Scan for the cell matching the given text and deliver its [X, Y] coordinate at center. 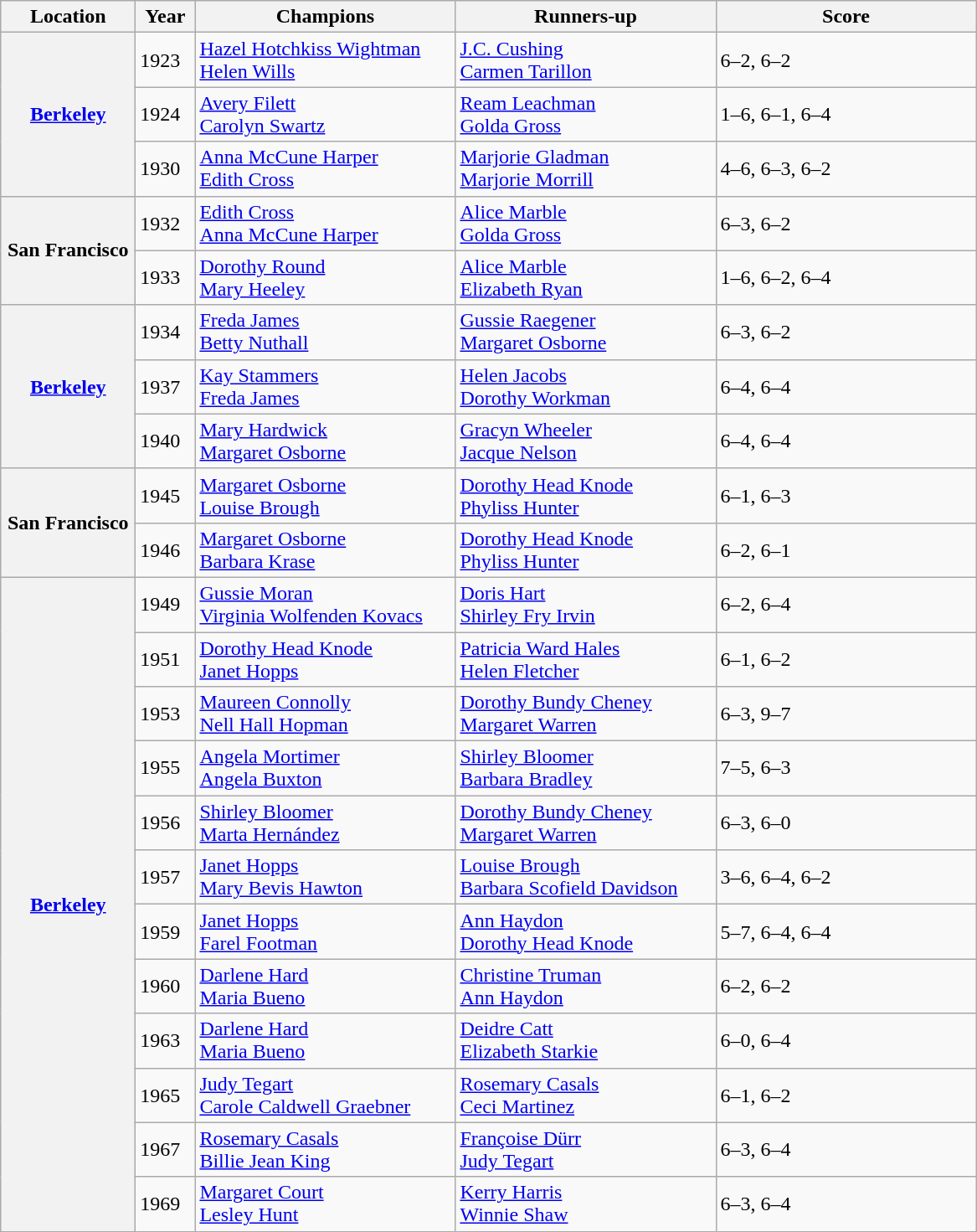
Alice Marble Golda Gross [586, 223]
Gussie Raegener Margaret Osborne [586, 332]
Alice Marble Elizabeth Ryan [586, 278]
1933 [166, 278]
Angela Mortimer Angela Buxton [325, 769]
Louise Brough Barbara Scofield Davidson [586, 878]
6–0, 6–4 [846, 1040]
1946 [166, 549]
Marjorie Gladman Marjorie Morrill [586, 169]
Kerry Harris Winnie Shaw [586, 1204]
5–7, 6–4, 6–4 [846, 931]
Maureen Connolly Nell Hall Hopman [325, 714]
1932 [166, 223]
6–3, 9–7 [846, 714]
Helen Jacobs Dorothy Workman [586, 387]
Kay Stammers Freda James [325, 387]
Margaret Osborne Barbara Krase [325, 549]
Location [69, 17]
1951 [166, 658]
Shirley Bloomer Barbara Bradley [586, 769]
1949 [166, 605]
Gussie Moran Virginia Wolfenden Kovacs [325, 605]
Patricia Ward Hales Helen Fletcher [586, 658]
Rosemary Casals Billie Jean King [325, 1149]
6–2, 6–1 [846, 549]
Margaret Court Lesley Hunt [325, 1204]
Mary Hardwick Margaret Osborne [325, 441]
1969 [166, 1204]
Runners-up [586, 17]
Christine Truman Ann Haydon [586, 987]
1956 [166, 822]
1960 [166, 987]
Rosemary Casals Ceci Martinez [586, 1095]
4–6, 6–3, 6–2 [846, 169]
7–5, 6–3 [846, 769]
1923 [166, 60]
Janet Hopps Farel Footman [325, 931]
Françoise Dürr Judy Tegart [586, 1149]
1924 [166, 114]
Deidre Catt Elizabeth Starkie [586, 1040]
1937 [166, 387]
Year [166, 17]
1945 [166, 496]
Gracyn Wheeler Jacque Nelson [586, 441]
6–1, 6–3 [846, 496]
1934 [166, 332]
1959 [166, 931]
Champions [325, 17]
J.C. Cushing Carmen Tarillon [586, 60]
1–6, 6–2, 6–4 [846, 278]
1940 [166, 441]
1955 [166, 769]
Dorothy Round Mary Heeley [325, 278]
Judy Tegart Carole Caldwell Graebner [325, 1095]
Dorothy Head Knode Janet Hopps [325, 658]
Avery Filett Carolyn Swartz [325, 114]
Janet Hopps Mary Bevis Hawton [325, 878]
1965 [166, 1095]
Anna McCune Harper Edith Cross [325, 169]
1967 [166, 1149]
1953 [166, 714]
Shirley Bloomer Marta Hernández [325, 822]
Ann Haydon Dorothy Head Knode [586, 931]
1930 [166, 169]
6–3, 6–0 [846, 822]
1957 [166, 878]
6–2, 6–4 [846, 605]
Ream Leachman Golda Gross [586, 114]
Edith Cross Anna McCune Harper [325, 223]
1963 [166, 1040]
Freda James Betty Nuthall [325, 332]
1–6, 6–1, 6–4 [846, 114]
Doris Hart Shirley Fry Irvin [586, 605]
3–6, 6–4, 6–2 [846, 878]
Score [846, 17]
Hazel Hotchkiss Wightman Helen Wills [325, 60]
Margaret Osborne Louise Brough [325, 496]
